Pinpoint the cell where the given text exists, returning its [x, y] midpoint coordinate. 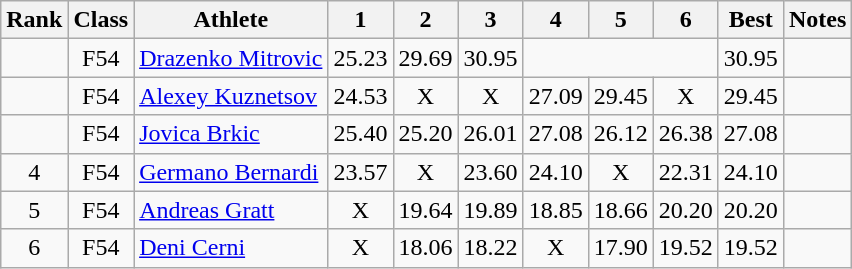
24.53 [360, 96]
25.40 [360, 134]
29.69 [426, 58]
Deni Cerni [231, 248]
26.01 [490, 134]
Athlete [231, 20]
22.31 [686, 172]
18.66 [620, 210]
3 [490, 20]
17.90 [620, 248]
19.89 [490, 210]
26.12 [620, 134]
Alexey Kuznetsov [231, 96]
1 [360, 20]
27.09 [556, 96]
26.38 [686, 134]
23.57 [360, 172]
Drazenko Mitrovic [231, 58]
19.64 [426, 210]
Rank [34, 20]
Germano Bernardi [231, 172]
2 [426, 20]
Notes [817, 20]
25.23 [360, 58]
Class [101, 20]
Best [750, 20]
18.06 [426, 248]
Jovica Brkic [231, 134]
18.22 [490, 248]
23.60 [490, 172]
Andreas Gratt [231, 210]
18.85 [556, 210]
25.20 [426, 134]
